Locate the cell with the specified text and output its (x, y) center coordinate. 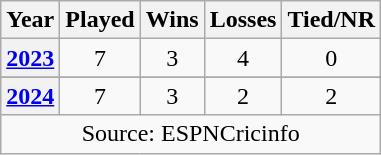
2023 (30, 58)
2024 (30, 96)
Year (30, 20)
Tied/NR (332, 20)
0 (332, 58)
4 (243, 58)
Source: ESPNCricinfo (191, 134)
Losses (243, 20)
Played (100, 20)
Wins (172, 20)
